Capture the cell that displays the provided text and extract its [x, y] central coordinate. 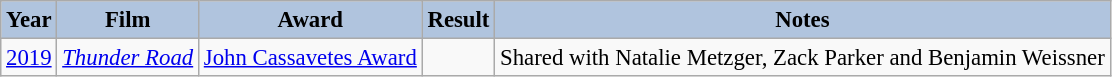
Notes [802, 20]
Film [128, 20]
Shared with Natalie Metzger, Zack Parker and Benjamin Weissner [802, 58]
Award [310, 20]
Result [458, 20]
Year [29, 20]
Thunder Road [128, 58]
John Cassavetes Award [310, 58]
2019 [29, 58]
